Provide the (X, Y) coordinate of the cell's center where the given text is located.  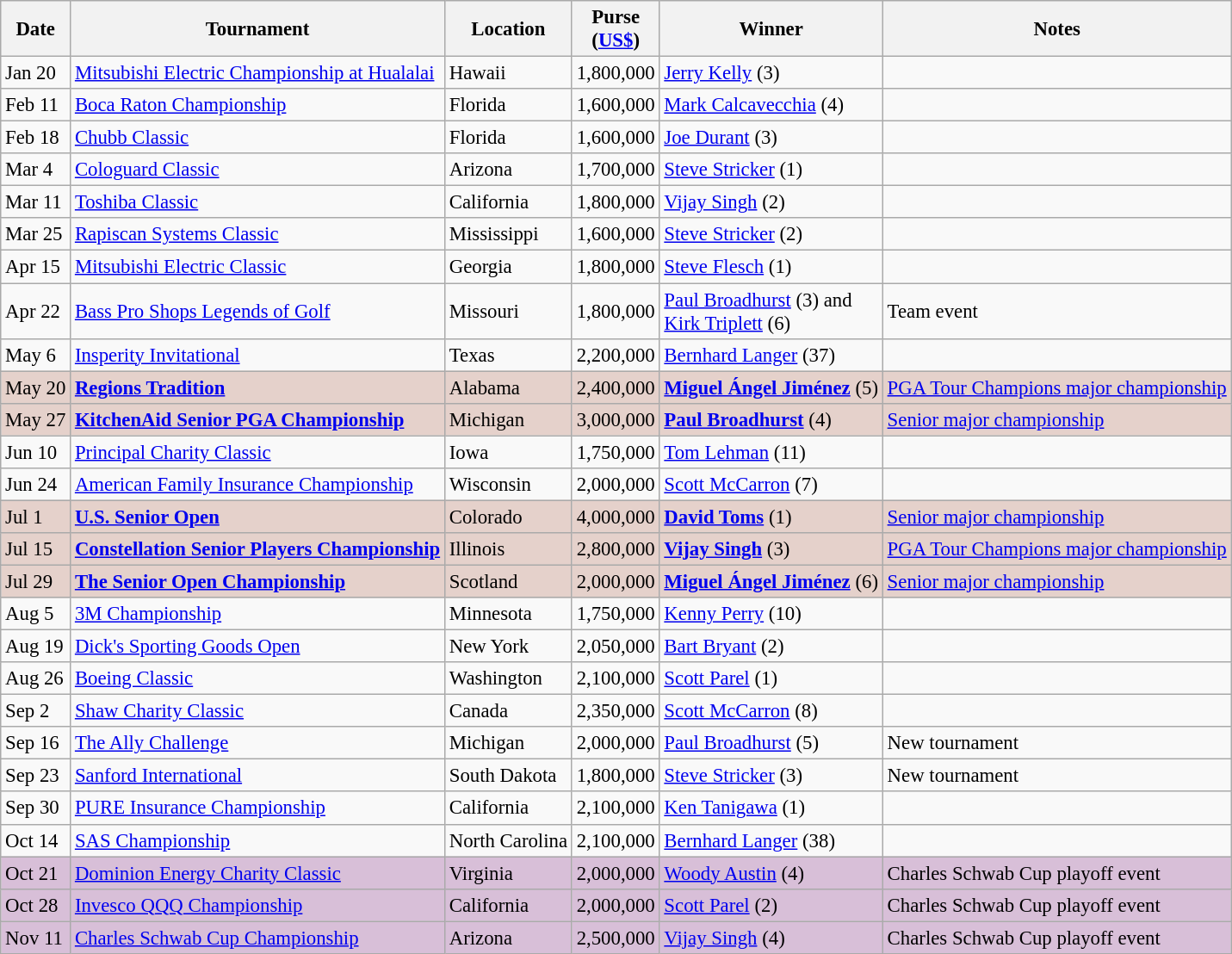
Mar 11 (36, 202)
May 20 (36, 387)
Nov 11 (36, 938)
Boeing Classic (258, 678)
Mark Calcavecchia (4) (771, 105)
New York (508, 647)
Chubb Classic (258, 138)
Bernhard Langer (37) (771, 355)
Washington (508, 678)
Miguel Ángel Jiménez (5) (771, 387)
Mar 4 (36, 170)
Tom Lehman (11) (771, 452)
Shaw Charity Classic (258, 711)
Apr 15 (36, 267)
Georgia (508, 267)
Mitsubishi Electric Championship at Hualalai (258, 73)
David Toms (1) (771, 517)
Toshiba Classic (258, 202)
Mitsubishi Electric Classic (258, 267)
Illinois (508, 549)
Scott Parel (2) (771, 905)
Team event (1057, 312)
Sep 23 (36, 776)
Jun 24 (36, 485)
Vijay Singh (4) (771, 938)
Principal Charity Classic (258, 452)
4,000,000 (616, 517)
3M Championship (258, 614)
Mar 25 (36, 235)
South Dakota (508, 776)
Ken Tanigawa (1) (771, 808)
Iowa (508, 452)
Sep 30 (36, 808)
2,050,000 (616, 647)
Wisconsin (508, 485)
Aug 19 (36, 647)
Scott McCarron (7) (771, 485)
3,000,000 (616, 419)
Oct 28 (36, 905)
Aug 5 (36, 614)
2,500,000 (616, 938)
Alabama (508, 387)
Steve Stricker (2) (771, 235)
Tournament (258, 29)
Jul 15 (36, 549)
Dominion Energy Charity Classic (258, 873)
2,400,000 (616, 387)
Winner (771, 29)
The Ally Challenge (258, 743)
Regions Tradition (258, 387)
Purse(US$) (616, 29)
Jerry Kelly (3) (771, 73)
Apr 22 (36, 312)
Missouri (508, 312)
2,800,000 (616, 549)
Steve Flesch (1) (771, 267)
Canada (508, 711)
2,350,000 (616, 711)
Scott McCarron (8) (771, 711)
PURE Insurance Championship (258, 808)
Bass Pro Shops Legends of Golf (258, 312)
May 6 (36, 355)
Kenny Perry (10) (771, 614)
Sanford International (258, 776)
Oct 14 (36, 840)
Dick's Sporting Goods Open (258, 647)
Scotland (508, 581)
Texas (508, 355)
Vijay Singh (2) (771, 202)
Charles Schwab Cup Championship (258, 938)
Feb 18 (36, 138)
May 27 (36, 419)
Oct 21 (36, 873)
Woody Austin (4) (771, 873)
Steve Stricker (1) (771, 170)
Aug 26 (36, 678)
Virginia (508, 873)
Feb 11 (36, 105)
Paul Broadhurst (4) (771, 419)
Insperity Invitational (258, 355)
Jun 10 (36, 452)
Rapiscan Systems Classic (258, 235)
KitchenAid Senior PGA Championship (258, 419)
Hawaii (508, 73)
Mississippi (508, 235)
The Senior Open Championship (258, 581)
Bernhard Langer (38) (771, 840)
American Family Insurance Championship (258, 485)
Boca Raton Championship (258, 105)
Jul 29 (36, 581)
Jul 1 (36, 517)
Sep 2 (36, 711)
Constellation Senior Players Championship (258, 549)
Steve Stricker (3) (771, 776)
Joe Durant (3) (771, 138)
Bart Bryant (2) (771, 647)
Sep 16 (36, 743)
Date (36, 29)
Minnesota (508, 614)
North Carolina (508, 840)
Paul Broadhurst (5) (771, 743)
Invesco QQQ Championship (258, 905)
Jan 20 (36, 73)
U.S. Senior Open (258, 517)
Vijay Singh (3) (771, 549)
Location (508, 29)
SAS Championship (258, 840)
Paul Broadhurst (3) and Kirk Triplett (6) (771, 312)
1,700,000 (616, 170)
2,200,000 (616, 355)
Colorado (508, 517)
Miguel Ángel Jiménez (6) (771, 581)
Scott Parel (1) (771, 678)
Notes (1057, 29)
Cologuard Classic (258, 170)
